Return [x, y] of the center of cell containing provided text 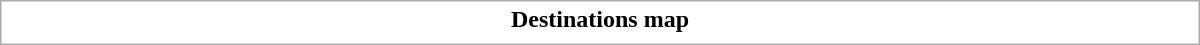
Destinations map [600, 19]
